For the text-containing cell, return its midpoint in (x, y) coordinate format. 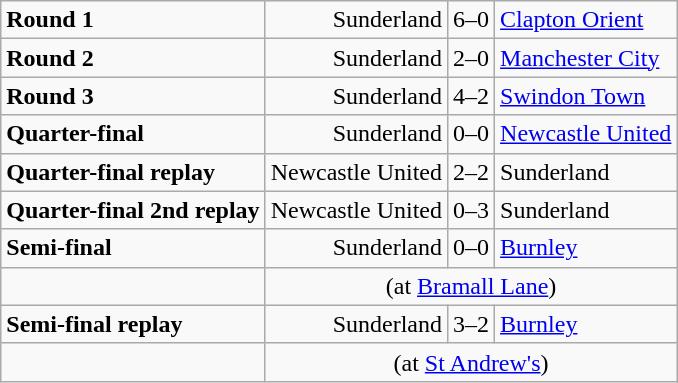
Clapton Orient (586, 20)
2–0 (470, 58)
Semi-final (133, 248)
2–2 (470, 172)
Round 1 (133, 20)
6–0 (470, 20)
(at St Andrew's) (471, 362)
3–2 (470, 324)
(at Bramall Lane) (471, 286)
Swindon Town (586, 96)
Quarter-final replay (133, 172)
4–2 (470, 96)
Quarter-final 2nd replay (133, 210)
0–3 (470, 210)
Round 3 (133, 96)
Round 2 (133, 58)
Semi-final replay (133, 324)
Manchester City (586, 58)
Quarter-final (133, 134)
